Extract the [X, Y] coordinate from the center of the cell holding the provided text.  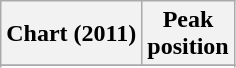
Peakposition [188, 34]
Chart (2011) [72, 34]
